Detect which cell encompasses the target text, then output its [x, y] center coordinate. 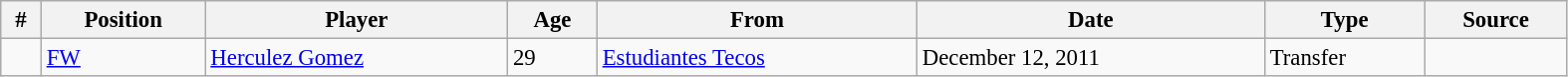
Position [124, 20]
From [757, 20]
Estudiantes Tecos [757, 58]
December 12, 2011 [1090, 58]
Herculez Gomez [357, 58]
29 [553, 58]
Transfer [1345, 58]
Player [357, 20]
Type [1345, 20]
Date [1090, 20]
Source [1496, 20]
Age [553, 20]
# [22, 20]
FW [124, 58]
